Determine the [X, Y] coordinate at the center of the cell enclosing the given text.  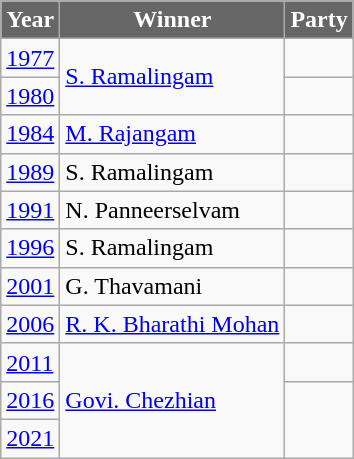
R. K. Bharathi Mohan [172, 324]
1991 [30, 210]
1984 [30, 134]
Winner [172, 20]
1980 [30, 96]
1996 [30, 248]
Govi. Chezhian [172, 400]
2016 [30, 400]
2011 [30, 362]
Party [319, 20]
1977 [30, 58]
Year [30, 20]
2021 [30, 438]
1989 [30, 172]
2001 [30, 286]
N. Panneerselvam [172, 210]
2006 [30, 324]
M. Rajangam [172, 134]
G. Thavamani [172, 286]
